From the cell containing the given text, extract its center point as [x, y] coordinate. 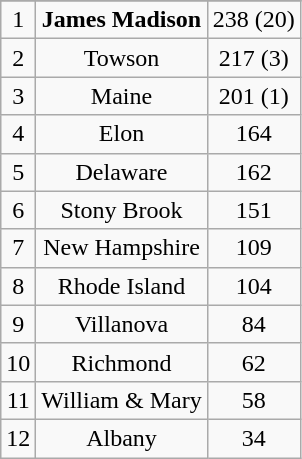
Stony Brook [122, 210]
William & Mary [122, 400]
James Madison [122, 20]
162 [254, 172]
Towson [122, 58]
164 [254, 134]
12 [18, 438]
109 [254, 248]
5 [18, 172]
151 [254, 210]
238 (20) [254, 20]
Elon [122, 134]
58 [254, 400]
84 [254, 324]
Rhode Island [122, 286]
Richmond [122, 362]
34 [254, 438]
4 [18, 134]
201 (1) [254, 96]
7 [18, 248]
Delaware [122, 172]
62 [254, 362]
10 [18, 362]
Albany [122, 438]
1 [18, 20]
Maine [122, 96]
Villanova [122, 324]
New Hampshire [122, 248]
11 [18, 400]
3 [18, 96]
217 (3) [254, 58]
9 [18, 324]
6 [18, 210]
2 [18, 58]
104 [254, 286]
8 [18, 286]
